Scan for the cell matching the given text and deliver its (x, y) coordinate at center. 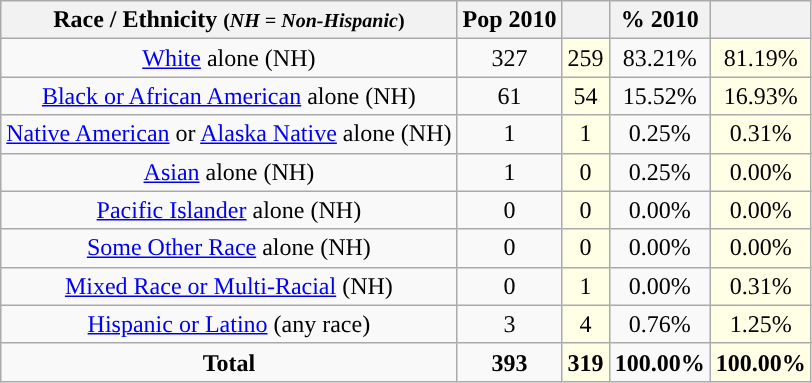
4 (586, 324)
Native American or Alaska Native alone (NH) (229, 134)
Asian alone (NH) (229, 172)
393 (510, 362)
61 (510, 96)
Race / Ethnicity (NH = Non-Hispanic) (229, 20)
3 (510, 324)
0.76% (660, 324)
83.21% (660, 58)
% 2010 (660, 20)
Hispanic or Latino (any race) (229, 324)
Pop 2010 (510, 20)
Mixed Race or Multi-Racial (NH) (229, 286)
327 (510, 58)
319 (586, 362)
Pacific Islander alone (NH) (229, 210)
259 (586, 58)
Some Other Race alone (NH) (229, 248)
Total (229, 362)
Black or African American alone (NH) (229, 96)
16.93% (760, 96)
54 (586, 96)
15.52% (660, 96)
1.25% (760, 324)
81.19% (760, 58)
White alone (NH) (229, 58)
